Extract the (X, Y) coordinate from the center of the cell holding the provided text.  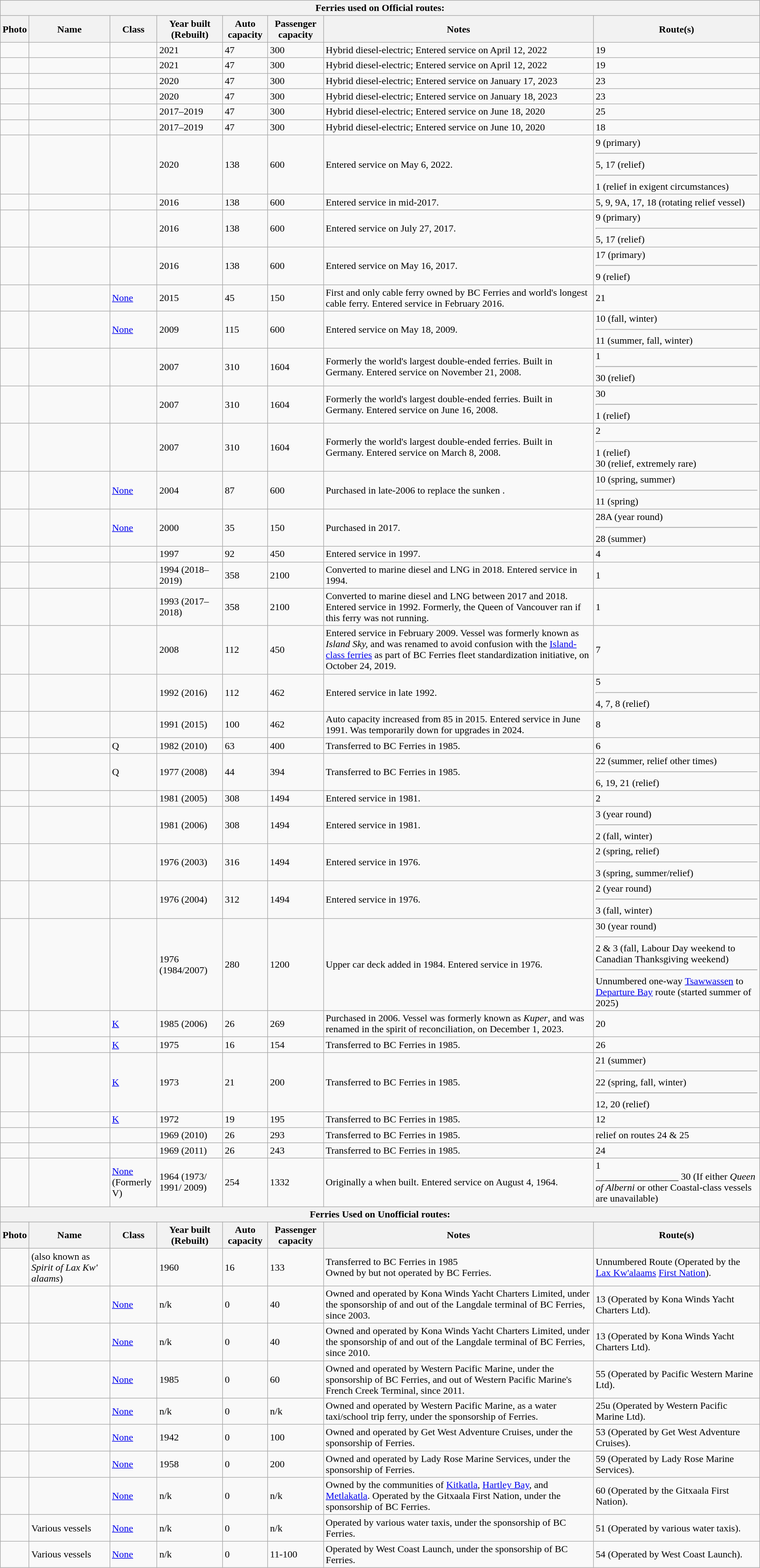
28A (year round)28 (summer) (677, 528)
Entered service in mid-2017. (459, 202)
Entered service on May 18, 2009. (459, 330)
11-100 (296, 1554)
1985 (190, 1380)
1332 (296, 1182)
Ferries Used on Unofficial routes: (380, 1214)
Entered service on May 6, 2022. (459, 165)
4 (677, 554)
1972 (190, 1120)
1981 (2006) (190, 825)
Operated by West Coast Launch, under the sponsorship of BC Ferries. (459, 1554)
22 (summer, relief other times) 6, 19, 21 (relief) (677, 772)
Hybrid diesel-electric; Entered service on June 10, 2020 (459, 127)
8 (677, 725)
Purchased in late-2006 to replace the sunken . (459, 490)
394 (296, 772)
63 (245, 745)
Owned and operated by Lady Rose Marine Services, under the sponsorship of Ferries. (459, 1464)
Entered service on July 27, 2017. (459, 228)
44 (245, 772)
1960 (190, 1267)
293 (296, 1135)
Owned and operated by Kona Winds Yacht Charters Limited, under the sponsorship of and out of the Langdale terminal of BC Ferries, since 2003. (459, 1304)
(also known as Spirit of Lax Kw' alaams) (70, 1267)
18 (677, 127)
1975 (190, 1045)
relief on routes 24 & 25 (677, 1135)
First and only cable ferry owned by BC Ferries and world's longest cable ferry. Entered service in February 2016. (459, 297)
Converted to marine diesel and LNG in 2018. Entered service in 1994. (459, 575)
60 (Operated by the Gitxaala First Nation). (677, 1496)
115 (245, 330)
1981 (2005) (190, 798)
Hybrid diesel-electric; Entered service on January 18, 2023 (459, 96)
1991 (2015) (190, 725)
1982 (2010) (190, 745)
12 (677, 1120)
21 (relief)30 (relief, extremely rare) (677, 448)
1997 (190, 554)
254 (245, 1182)
87 (245, 490)
2004 (190, 490)
Formerly the world's largest double-ended ferries. Built in Germany. Entered service on March 8, 2008. (459, 448)
Ferries used on Official routes: (380, 8)
2 (677, 798)
6 (677, 745)
1994 (2018–2019) (190, 575)
1969 (2011) (190, 1150)
5 4, 7, 8 (relief) (677, 693)
243 (296, 1150)
130 (relief) (677, 367)
Entered service in 1997. (459, 554)
316 (245, 862)
Upper car deck added in 1984. Entered service in 1976. (459, 964)
5, 9, 9A, 17, 18 (rotating relief vessel) (677, 202)
17 (primary)9 (relief) (677, 266)
269 (296, 1024)
Formerly the world's largest double-ended ferries. Built in Germany. Entered service on June 16, 2008. (459, 405)
1976 (2004) (190, 900)
2008 (190, 650)
280 (245, 964)
Auto capacity increased from 85 in 2015. Entered service in June 1991. Was temporarily down for upgrades in 2024. (459, 725)
2 (year round)3 (fall, winter) (677, 900)
Transferred to BC Ferries in 1985Owned by but not operated by BC Ferries. (459, 1267)
25u (Operated by Western Pacific Marine Ltd). (677, 1411)
Unnumbered Route (Operated by the Lax Kw'alaams First Nation). (677, 1267)
Entered service on May 16, 2017. (459, 266)
54 (Operated by West Coast Launch). (677, 1554)
59 (Operated by Lady Rose Marine Services). (677, 1464)
1976 (2003) (190, 862)
3 (year round)2 (fall, winter) (677, 825)
7 (677, 650)
Formerly the world's largest double-ended ferries. Built in Germany. Entered service on November 21, 2008. (459, 367)
35 (245, 528)
Purchased in 2006. Vessel was formerly known as Kuper, and was renamed in the spirit of reconciliation, on December 1, 2023. (459, 1024)
10 (spring, summer)11 (spring) (677, 490)
55 (Operated by Pacific Western Marine Ltd). (677, 1380)
1942 (190, 1438)
1977 (2008) (190, 772)
154 (296, 1045)
24 (677, 1150)
20 (677, 1024)
133 (296, 1267)
53 (Operated by Get West Adventure Cruises). (677, 1438)
Hybrid diesel-electric; Entered service on June 18, 2020 (459, 112)
Purchased in 2017. (459, 528)
25 (677, 112)
2 (spring, relief)3 (spring, summer/relief) (677, 862)
9 (primary)5, 17 (relief) (677, 228)
21 (summer) 22 (spring, fall, winter) 12, 20 (relief) (677, 1082)
Owned and operated by Get West Adventure Cruises, under the sponsorship of Ferries. (459, 1438)
2015 (190, 297)
1_________________ 30 (If either Queen of Alberni or other Coastal-class vessels are unavailable) (677, 1182)
1976 (1984/2007) (190, 964)
400 (296, 745)
312 (245, 900)
2000 (190, 528)
Owned and operated by Kona Winds Yacht Charters Limited, under the sponsorship of and out of the Langdale terminal of BC Ferries, since 2010. (459, 1342)
10 (fall, winter)11 (summer, fall, winter) (677, 330)
1993 (2017–2018) (190, 607)
1969 (2010) (190, 1135)
301 (relief) (677, 405)
1964 (1973/ 1991/ 2009) (190, 1182)
None(Formerly V) (133, 1182)
45 (245, 297)
1985 (2006) (190, 1024)
2009 (190, 330)
Operated by various water taxis, under the sponsorship of BC Ferries. (459, 1528)
Owned by the communities of Kitkatla, Hartley Bay, and Metlakatla. Operated by the Gitxaala First Nation, under the sponsorship of BC Ferries. (459, 1496)
Owned and operated by Western Pacific Marine, as a water taxi/school trip ferry, under the sponsorship of Ferries. (459, 1411)
Originally a when built. Entered service on August 4, 1964. (459, 1182)
51 (Operated by various water taxis). (677, 1528)
Hybrid diesel-electric; Entered service on January 17, 2023 (459, 81)
92 (245, 554)
1200 (296, 964)
Entered service in late 1992. (459, 693)
1992 (2016) (190, 693)
9 (primary) 5, 17 (relief) 1 (relief in exigent circumstances) (677, 165)
195 (296, 1120)
1973 (190, 1082)
60 (296, 1380)
1958 (190, 1464)
